Find where the given text appears and provide that cell's center as [X, Y] coordinate. 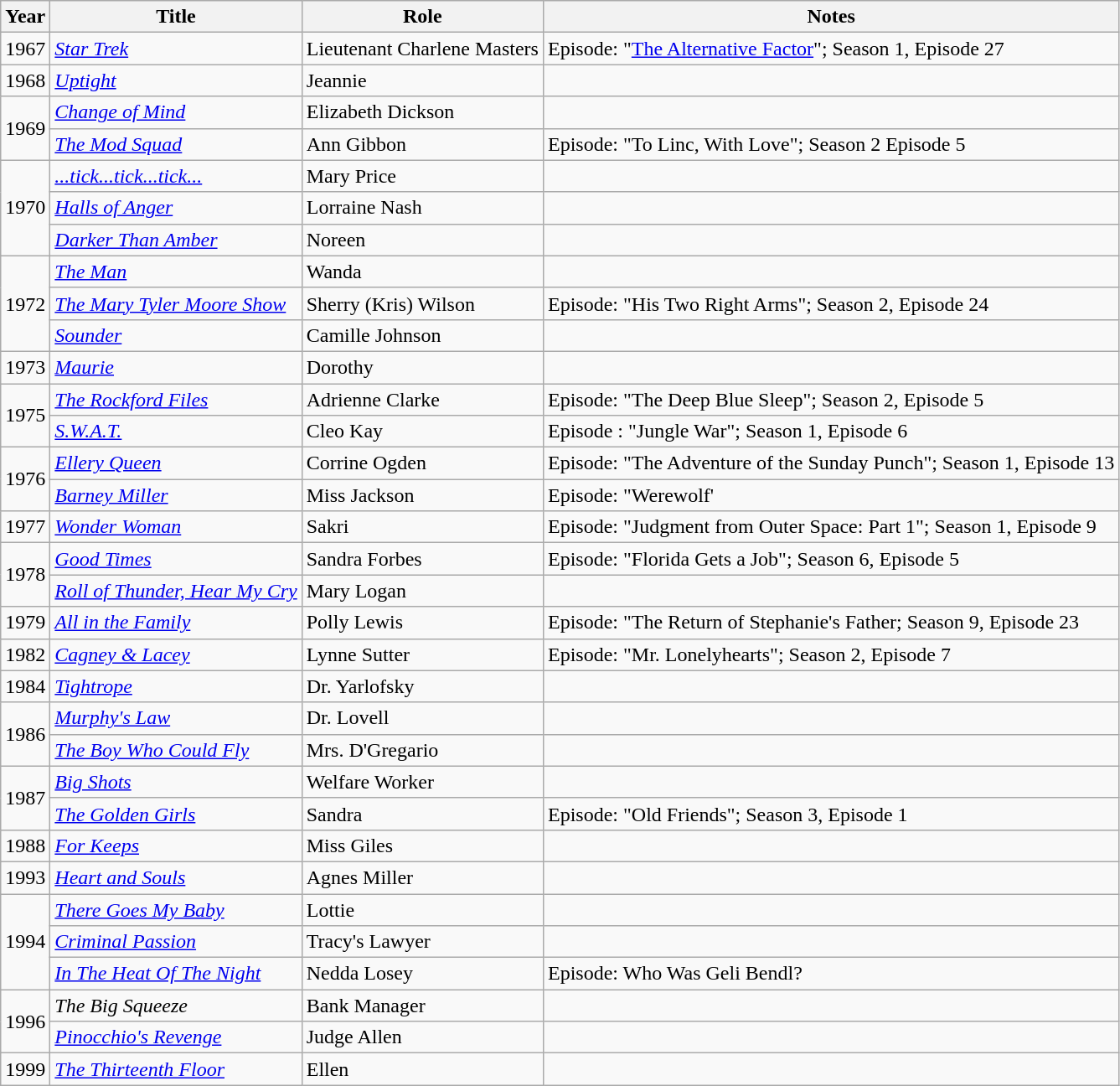
Episode: "The Deep Blue Sleep"; Season 2, Episode 5 [831, 400]
Mrs. D'Gregario [422, 750]
Cagney & Lacey [176, 654]
For Keeps [176, 846]
Lieutenant Charlene Masters [422, 49]
Dr. Lovell [422, 718]
Elizabeth Dickson [422, 112]
1967 [25, 49]
Tracy's Lawyer [422, 942]
Adrienne Clarke [422, 400]
Judge Allen [422, 1037]
Pinocchio's Revenge [176, 1037]
Murphy's Law [176, 718]
The Golden Girls [176, 814]
Halls of Anger [176, 208]
Lynne Sutter [422, 654]
Lorraine Nash [422, 208]
Tightrope [176, 686]
Welfare Worker [422, 782]
1973 [25, 367]
The Mod Squad [176, 144]
Episode: Who Was Geli Bendl? [831, 974]
The Thirteenth Floor [176, 1069]
The Man [176, 271]
Polly Lewis [422, 623]
1982 [25, 654]
1970 [25, 208]
Sandra [422, 814]
Episode: "The Alternative Factor"; Season 1, Episode 27 [831, 49]
...tick...tick...tick... [176, 176]
Episode: "The Adventure of the Sunday Punch"; Season 1, Episode 13 [831, 463]
Episode: "Judgment from Outer Space: Part 1"; Season 1, Episode 9 [831, 527]
1968 [25, 80]
Sakri [422, 527]
Miss Giles [422, 846]
Episode: "To Linc, With Love"; Season 2 Episode 5 [831, 144]
Dorothy [422, 367]
Dr. Yarlofsky [422, 686]
Lottie [422, 909]
1984 [25, 686]
1977 [25, 527]
Star Trek [176, 49]
Episode: "Old Friends"; Season 3, Episode 1 [831, 814]
1979 [25, 623]
Nedda Losey [422, 974]
The Big Squeeze [176, 1006]
The Rockford Files [176, 400]
1993 [25, 877]
Change of Mind [176, 112]
Corrine Ogden [422, 463]
Maurie [176, 367]
Episode: "Werewolf' [831, 495]
Noreen [422, 240]
1975 [25, 416]
Ann Gibbon [422, 144]
1987 [25, 798]
S.W.A.T. [176, 432]
All in the Family [176, 623]
1972 [25, 303]
Jeannie [422, 80]
1969 [25, 128]
Criminal Passion [176, 942]
1986 [25, 734]
In The Heat Of The Night [176, 974]
Sherry (Kris) Wilson [422, 303]
Barney Miller [176, 495]
Year [25, 17]
Episode: "Florida Gets a Job"; Season 6, Episode 5 [831, 559]
There Goes My Baby [176, 909]
Wonder Woman [176, 527]
1988 [25, 846]
Camille Johnson [422, 335]
The Mary Tyler Moore Show [176, 303]
Heart and Souls [176, 877]
Episode: "His Two Right Arms"; Season 2, Episode 24 [831, 303]
Role [422, 17]
Darker Than Amber [176, 240]
Sandra Forbes [422, 559]
Roll of Thunder, Hear My Cry [176, 591]
Ellery Queen [176, 463]
1996 [25, 1021]
Agnes Miller [422, 877]
Big Shots [176, 782]
Sounder [176, 335]
1978 [25, 575]
Ellen [422, 1069]
Mary Price [422, 176]
Wanda [422, 271]
Episode : "Jungle War"; Season 1, Episode 6 [831, 432]
The Boy Who Could Fly [176, 750]
Cleo Kay [422, 432]
Episode: "The Return of Stephanie's Father; Season 9, Episode 23 [831, 623]
Notes [831, 17]
Uptight [176, 80]
1999 [25, 1069]
Bank Manager [422, 1006]
1994 [25, 941]
Mary Logan [422, 591]
Good Times [176, 559]
Episode: "Mr. Lonelyhearts"; Season 2, Episode 7 [831, 654]
Title [176, 17]
1976 [25, 479]
Miss Jackson [422, 495]
